Extract the [X, Y] coordinate from the center of the cell holding the provided text.  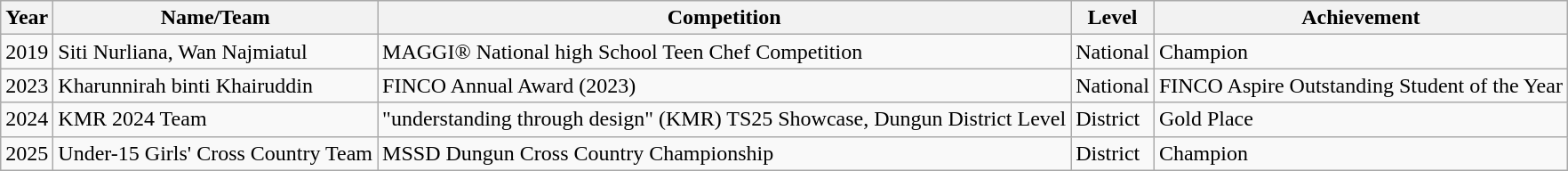
FINCO Aspire Outstanding Student of the Year [1360, 85]
Level [1113, 18]
2023 [27, 85]
"understanding through design" (KMR) TS25 Showcase, Dungun District Level [724, 119]
FINCO Annual Award (2023) [724, 85]
MAGGI® National high School Teen Chef Competition [724, 52]
2024 [27, 119]
2025 [27, 153]
Gold Place [1360, 119]
2019 [27, 52]
Year [27, 18]
MSSD Dungun Cross Country Championship [724, 153]
Siti Nurliana, Wan Najmiatul [215, 52]
Competition [724, 18]
KMR 2024 Team [215, 119]
Name/Team [215, 18]
Kharunnirah binti Khairuddin [215, 85]
Achievement [1360, 18]
Under-15 Girls' Cross Country Team [215, 153]
